Locate the cell with the specified text and output its [X, Y] center coordinate. 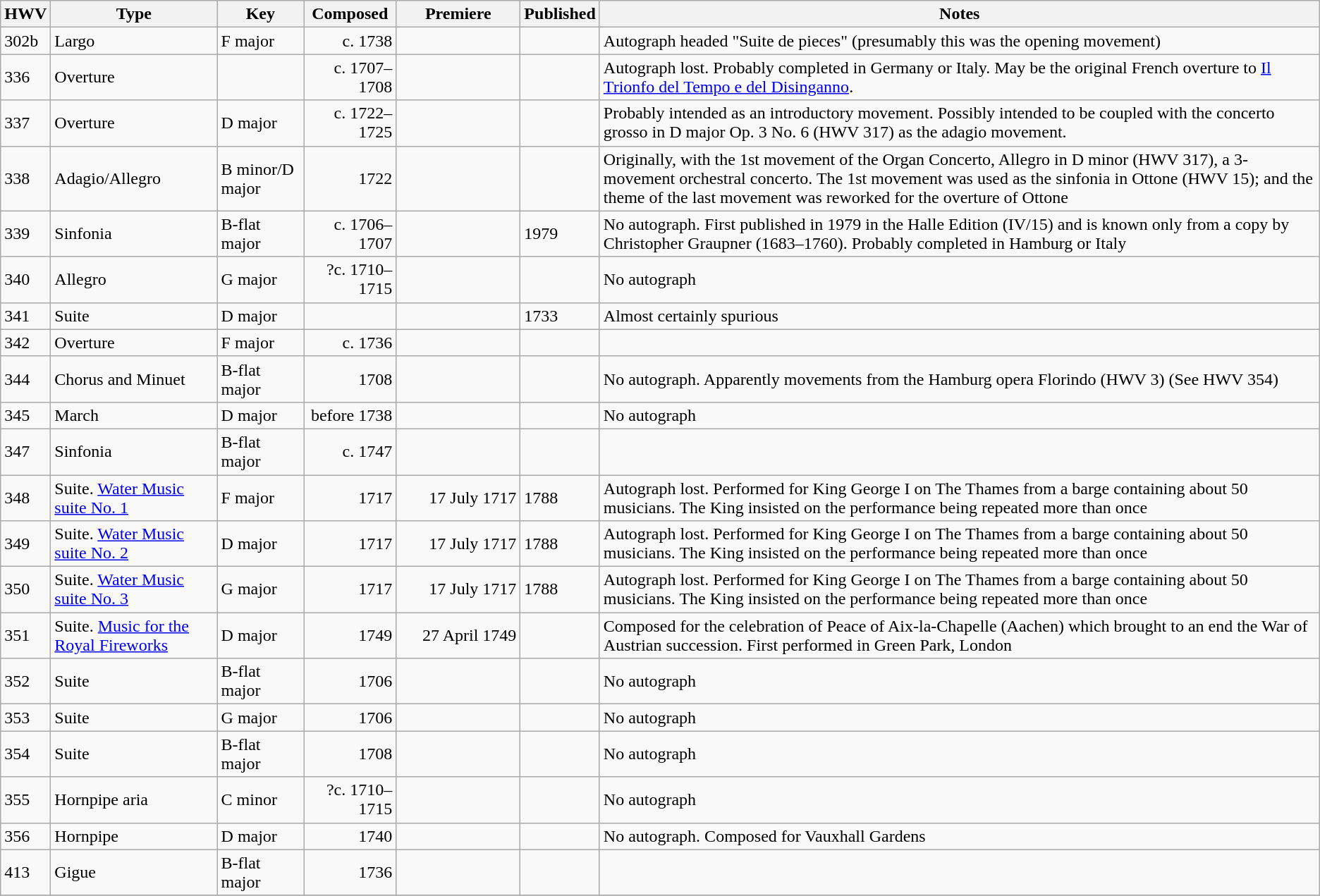
Gigue [134, 873]
March [134, 415]
27 April 1749 [458, 636]
336 [25, 78]
345 [25, 415]
348 [25, 498]
340 [25, 279]
355 [25, 799]
c. 1707–1708 [350, 78]
347 [25, 451]
Type [134, 14]
Chorus and Minuet [134, 379]
349 [25, 544]
B minor/D major [261, 178]
Suite. Water Music suite No. 3 [134, 589]
Hornpipe [134, 836]
No autograph. Composed for Vauxhall Gardens [959, 836]
c. 1738 [350, 41]
Suite. Water Music suite No. 1 [134, 498]
351 [25, 636]
c. 1722–1725 [350, 123]
Suite. Music for the Royal Fireworks [134, 636]
1733 [560, 316]
341 [25, 316]
Composed [350, 14]
342 [25, 343]
Autograph headed "Suite de pieces" (presumably this was the opening movement) [959, 41]
Published [560, 14]
Notes [959, 14]
Largo [134, 41]
350 [25, 589]
1722 [350, 178]
302b [25, 41]
before 1738 [350, 415]
No autograph. Apparently movements from the Hamburg opera Florindo (HWV 3) (See HWV 354) [959, 379]
354 [25, 754]
HWV [25, 14]
1736 [350, 873]
Almost certainly spurious [959, 316]
1749 [350, 636]
356 [25, 836]
Autograph lost. Probably completed in Germany or Italy. May be the original French overture to Il Trionfo del Tempo e del Disinganno. [959, 78]
Hornpipe aria [134, 799]
Premiere [458, 14]
1740 [350, 836]
353 [25, 718]
413 [25, 873]
Suite. Water Music suite No. 2 [134, 544]
C minor [261, 799]
c. 1747 [350, 451]
344 [25, 379]
c. 1736 [350, 343]
Allegro [134, 279]
339 [25, 234]
1979 [560, 234]
337 [25, 123]
338 [25, 178]
352 [25, 681]
Key [261, 14]
c. 1706–1707 [350, 234]
Adagio/Allegro [134, 178]
